Output the [X, Y] coordinate of the center of the cell containing the given text.  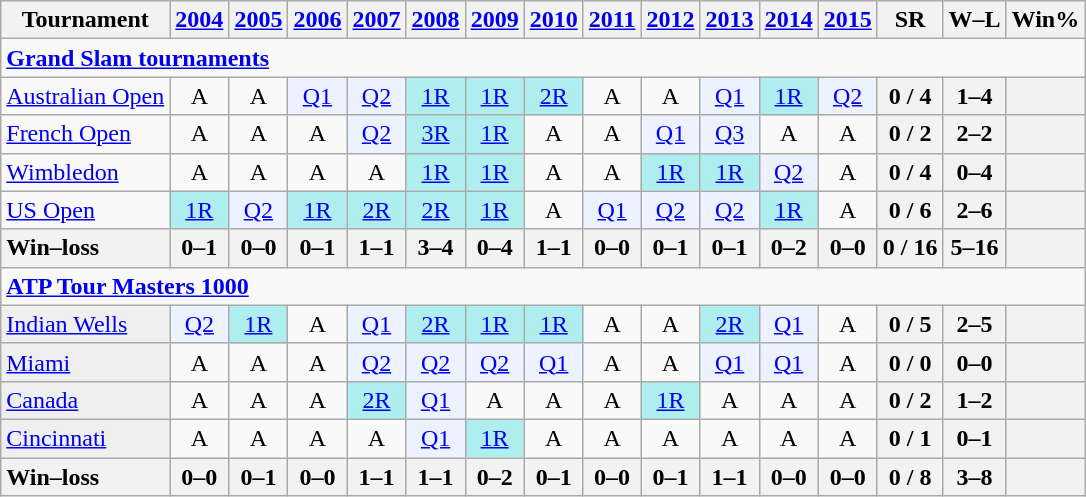
2009 [494, 20]
2012 [670, 20]
Grand Slam tournaments [543, 58]
2015 [848, 20]
Q3 [730, 134]
2–6 [974, 210]
5–16 [974, 248]
Indian Wells [86, 324]
French Open [86, 134]
ATP Tour Masters 1000 [543, 286]
Tournament [86, 20]
3–8 [974, 477]
2004 [200, 20]
Miami [86, 362]
2011 [612, 20]
3R [436, 134]
US Open [86, 210]
2–2 [974, 134]
Canada [86, 400]
2–5 [974, 324]
0 / 0 [910, 362]
Cincinnati [86, 438]
Win% [1046, 20]
1–4 [974, 96]
1–2 [974, 400]
2008 [436, 20]
0 / 1 [910, 438]
W–L [974, 20]
0 / 16 [910, 248]
2005 [258, 20]
2010 [554, 20]
2007 [376, 20]
SR [910, 20]
0 / 8 [910, 477]
0 / 6 [910, 210]
2013 [730, 20]
3–4 [436, 248]
2014 [788, 20]
0 / 5 [910, 324]
Australian Open [86, 96]
2006 [318, 20]
Wimbledon [86, 172]
